Locate the cell with the specified text and output its (x, y) center coordinate. 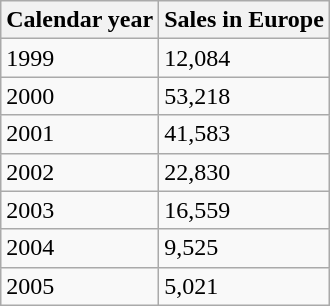
Sales in Europe (244, 20)
2005 (80, 286)
9,525 (244, 248)
2004 (80, 248)
Calendar year (80, 20)
53,218 (244, 96)
12,084 (244, 58)
5,021 (244, 286)
2003 (80, 210)
2002 (80, 172)
2001 (80, 134)
2000 (80, 96)
41,583 (244, 134)
1999 (80, 58)
22,830 (244, 172)
16,559 (244, 210)
